Output the [X, Y] coordinate of the center of the cell containing the given text.  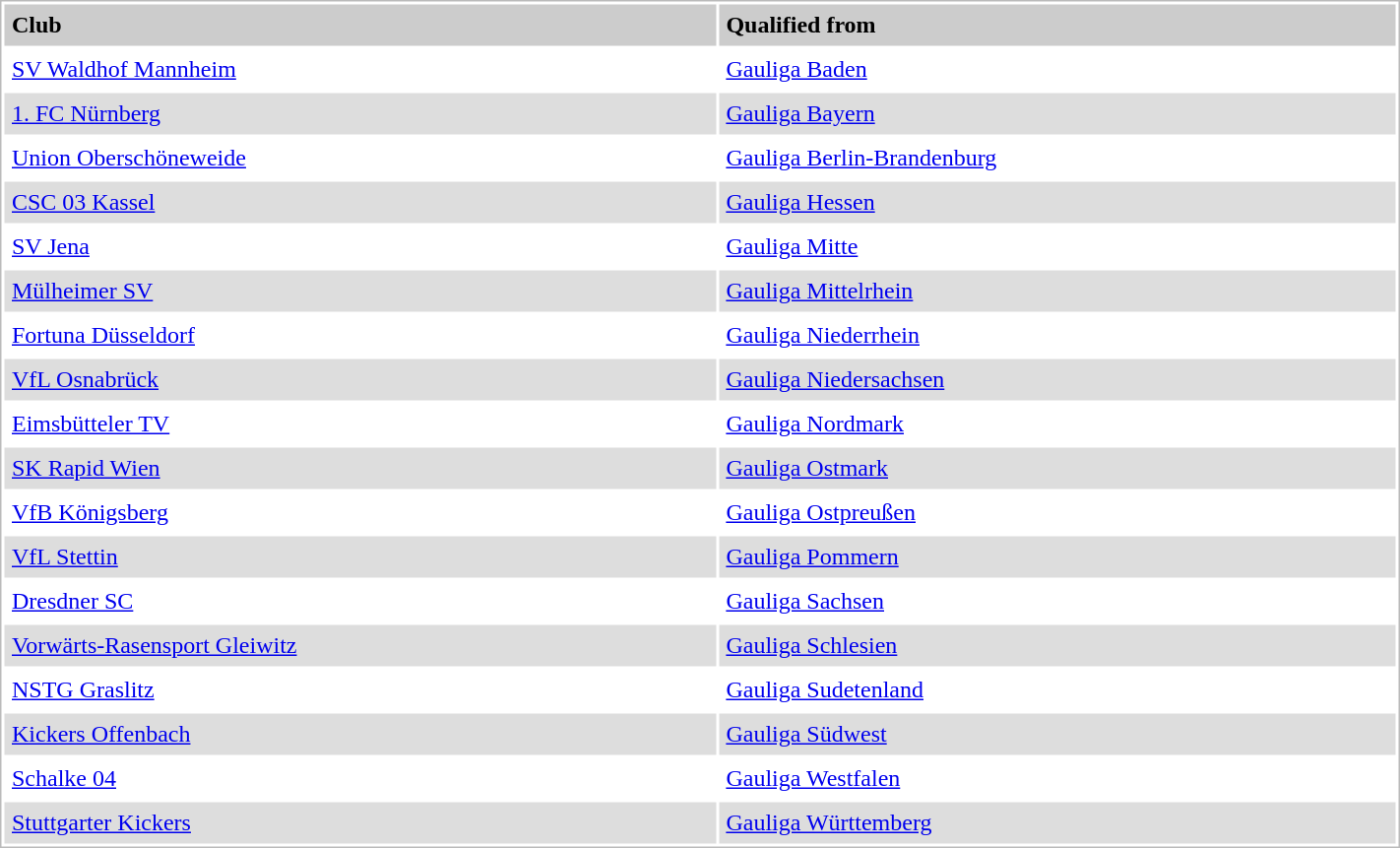
Union Oberschöneweide [359, 159]
Schalke 04 [359, 779]
VfL Osnabrück [359, 379]
Gauliga Nordmark [1057, 424]
Gauliga Pommern [1057, 556]
Gauliga Mitte [1057, 247]
Mülheimer SV [359, 291]
Gauliga Westfalen [1057, 779]
Gauliga Niedersachsen [1057, 379]
Gauliga Ostpreußen [1057, 513]
Qualified from [1057, 25]
Dresdner SC [359, 602]
Gauliga Hessen [1057, 202]
CSC 03 Kassel [359, 202]
Club [359, 25]
SV Jena [359, 247]
VfL Stettin [359, 556]
Gauliga Berlin-Brandenburg [1057, 159]
1. FC Nürnberg [359, 113]
Gauliga Sachsen [1057, 602]
Gauliga Südwest [1057, 734]
Gauliga Schlesien [1057, 645]
Gauliga Baden [1057, 70]
Gauliga Niederrhein [1057, 336]
Kickers Offenbach [359, 734]
SV Waldhof Mannheim [359, 70]
Gauliga Bayern [1057, 113]
Stuttgarter Kickers [359, 822]
Fortuna Düsseldorf [359, 336]
Gauliga Ostmark [1057, 468]
NSTG Graslitz [359, 690]
Gauliga Sudetenland [1057, 690]
Vorwärts-Rasensport Gleiwitz [359, 645]
Eimsbütteler TV [359, 424]
SK Rapid Wien [359, 468]
VfB Königsberg [359, 513]
Gauliga Mittelrhein [1057, 291]
Gauliga Württemberg [1057, 822]
